Scan for the cell matching the given text and deliver its (x, y) coordinate at center. 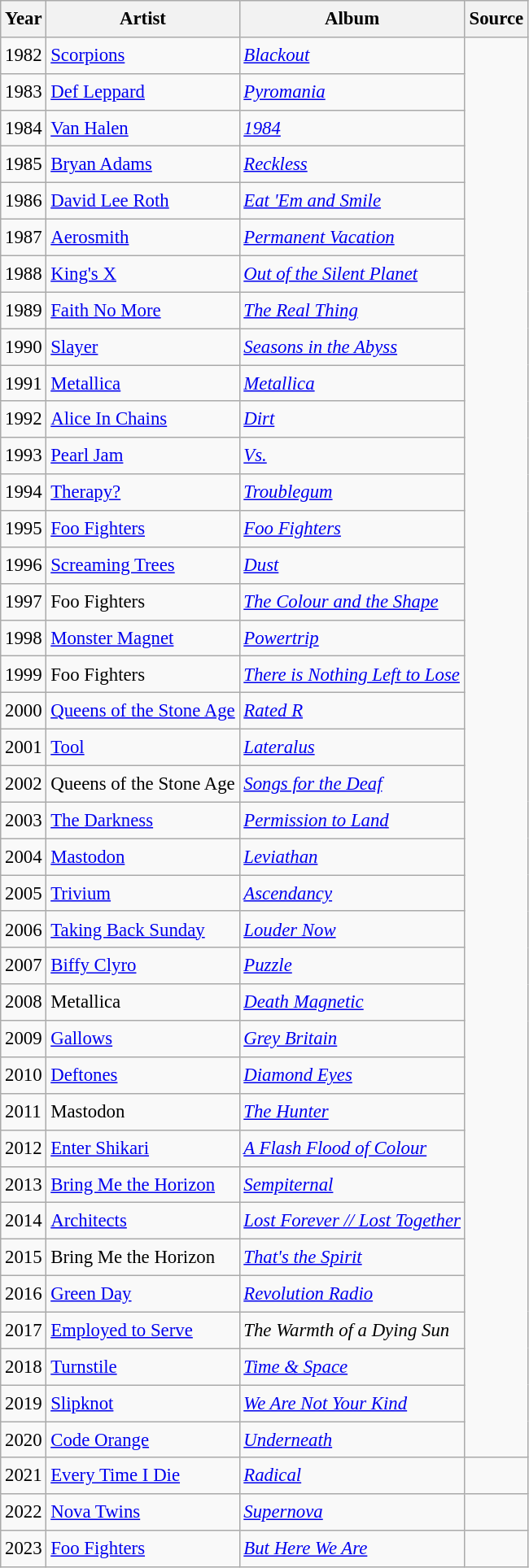
But Here We Are (352, 1548)
Songs for the Deaf (352, 784)
Reckless (352, 164)
Leviathan (352, 857)
2002 (24, 784)
1996 (24, 566)
Nova Twins (143, 1513)
2023 (24, 1548)
Taking Back Sunday (143, 930)
Permission to Land (352, 820)
2019 (24, 1404)
The Hunter (352, 1113)
Turnstile (143, 1366)
Faith No More (143, 311)
Louder Now (352, 930)
2005 (24, 893)
Album (352, 20)
Trivium (143, 893)
Green Day (143, 1295)
Lost Forever // Lost Together (352, 1222)
Monster Magnet (143, 638)
Troublegum (352, 493)
Ascendancy (352, 893)
Therapy? (143, 493)
2009 (24, 1039)
Powertrip (352, 638)
1986 (24, 202)
Year (24, 20)
1994 (24, 493)
2017 (24, 1331)
Underneath (352, 1440)
2001 (24, 748)
There is Nothing Left to Lose (352, 675)
Every Time I Die (143, 1475)
Radical (352, 1475)
Dirt (352, 420)
1997 (24, 602)
Tool (143, 748)
2000 (24, 711)
Lateralus (352, 748)
1992 (24, 420)
Vs. (352, 455)
Sempiternal (352, 1184)
2014 (24, 1222)
2007 (24, 966)
Scorpions (143, 55)
2020 (24, 1440)
Artist (143, 20)
2022 (24, 1513)
Puzzle (352, 966)
1987 (24, 237)
Bryan Adams (143, 164)
1988 (24, 273)
1999 (24, 675)
Revolution Radio (352, 1295)
Death Magnetic (352, 1002)
Out of the Silent Planet (352, 273)
Def Leppard (143, 93)
Seasons in the Abyss (352, 346)
That's the Spirit (352, 1257)
2004 (24, 857)
1983 (24, 93)
The Darkness (143, 820)
2010 (24, 1075)
Code Orange (143, 1440)
Blackout (352, 55)
1993 (24, 455)
Slayer (143, 346)
Source (496, 20)
2016 (24, 1295)
A Flash Flood of Colour (352, 1148)
1995 (24, 529)
2015 (24, 1257)
Gallows (143, 1039)
Permanent Vacation (352, 237)
Slipknot (143, 1404)
1989 (24, 311)
Pyromania (352, 93)
Diamond Eyes (352, 1075)
Alice In Chains (143, 420)
Grey Britain (352, 1039)
Enter Shikari (143, 1148)
2021 (24, 1475)
2012 (24, 1148)
1990 (24, 346)
Biffy Clyro (143, 966)
King's X (143, 273)
Eat 'Em and Smile (352, 202)
2008 (24, 1002)
Van Halen (143, 128)
1982 (24, 55)
Supernova (352, 1513)
Architects (143, 1222)
1998 (24, 638)
1991 (24, 384)
The Colour and the Shape (352, 602)
The Real Thing (352, 311)
Aerosmith (143, 237)
2011 (24, 1113)
2013 (24, 1184)
Pearl Jam (143, 455)
Deftones (143, 1075)
Time & Space (352, 1366)
We Are Not Your Kind (352, 1404)
Rated R (352, 711)
2018 (24, 1366)
David Lee Roth (143, 202)
1985 (24, 164)
Employed to Serve (143, 1331)
The Warmth of a Dying Sun (352, 1331)
Screaming Trees (143, 566)
Dust (352, 566)
2003 (24, 820)
2006 (24, 930)
